Determine the (X, Y) coordinate at the center of the cell enclosing the given text.  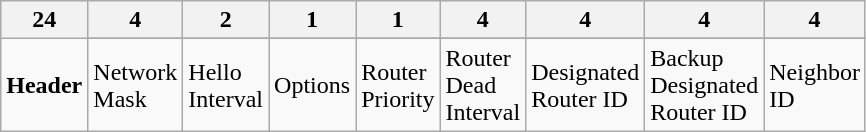
Router Dead Interval (483, 85)
Backup Designated Router ID (704, 85)
Network Mask (136, 85)
Hello Interval (226, 85)
Options (312, 85)
2 (226, 20)
Neighbor ID (815, 85)
Router Priority (398, 85)
Designated Router ID (586, 85)
24 (44, 20)
Header (44, 85)
